Scan for the cell matching the given text and deliver its [x, y] coordinate at center. 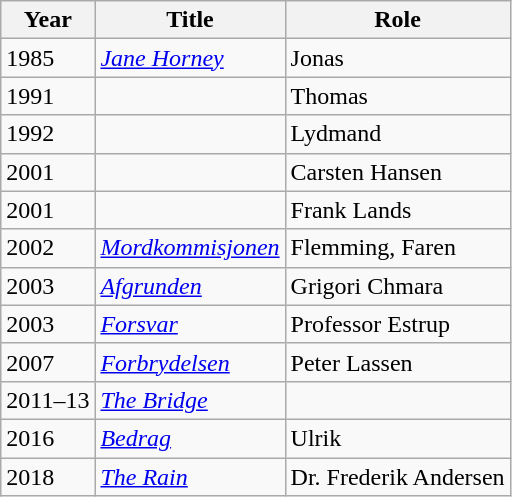
Forsvar [190, 324]
1992 [48, 134]
2016 [48, 438]
Role [398, 20]
Lydmand [398, 134]
Afgrunden [190, 286]
2011–13 [48, 400]
Frank Lands [398, 210]
Mordkommisjonen [190, 248]
Bedrag [190, 438]
Ulrik [398, 438]
Grigori Chmara [398, 286]
The Bridge [190, 400]
1985 [48, 58]
Carsten Hansen [398, 172]
Professor Estrup [398, 324]
Peter Lassen [398, 362]
Flemming, Faren [398, 248]
Dr. Frederik Andersen [398, 477]
2002 [48, 248]
Thomas [398, 96]
Forbrydelsen [190, 362]
1991 [48, 96]
Year [48, 20]
2007 [48, 362]
Jane Horney [190, 58]
Jonas [398, 58]
Title [190, 20]
2018 [48, 477]
The Rain [190, 477]
